Determine the [x, y] coordinate at the center of the cell enclosing the given text.  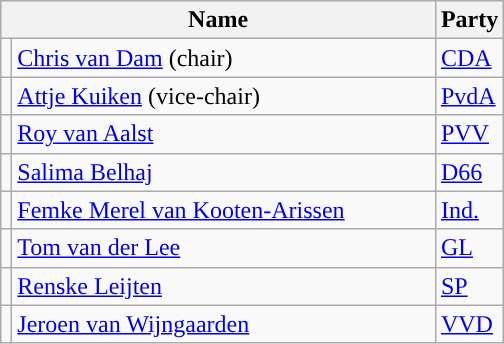
Renske Leijten [224, 286]
Jeroen van Wijngaarden [224, 324]
Roy van Aalst [224, 134]
Femke Merel van Kooten-Arissen [224, 210]
Party [469, 20]
CDA [469, 58]
Salima Belhaj [224, 172]
SP [469, 286]
Name [218, 20]
Tom van der Lee [224, 248]
Chris van Dam (chair) [224, 58]
Attje Kuiken (vice-chair) [224, 96]
PvdA [469, 96]
PVV [469, 134]
VVD [469, 324]
GL [469, 248]
D66 [469, 172]
Ind. [469, 210]
